Identify which cell holds the provided text, then report its [X, Y] central coordinate. 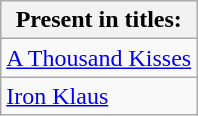
Iron Klaus [99, 96]
Present in titles: [99, 20]
A Thousand Kisses [99, 58]
